Extract the [X, Y] coordinate from the center of the cell holding the provided text.  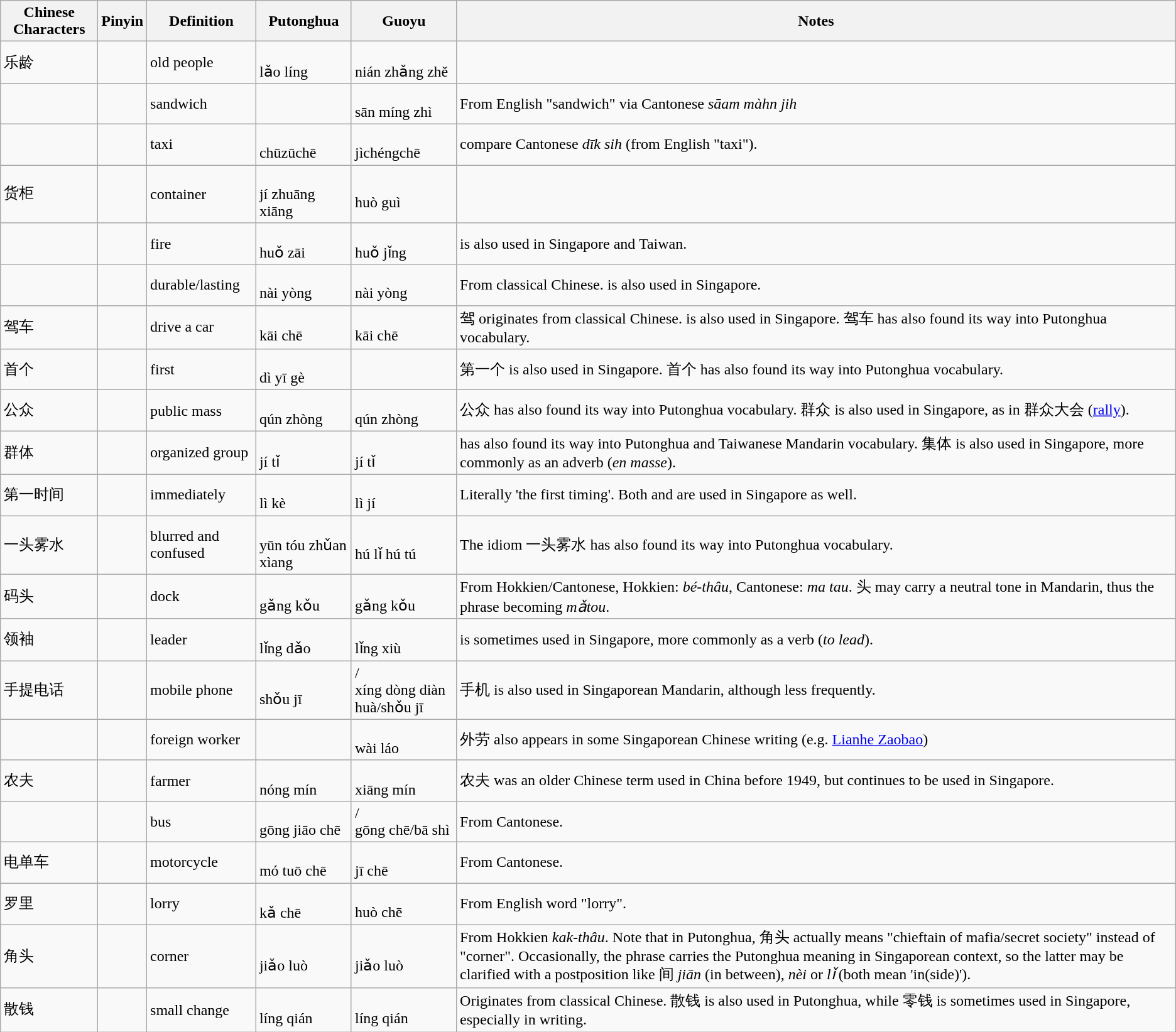
第一时间 [49, 495]
领袖 [49, 639]
gōng jiāo chē [303, 822]
lǐng dǎo [303, 639]
foreign worker [202, 740]
wài láo [403, 740]
sandwich [202, 103]
compare Cantonese dīk sih (from English "taxi"). [817, 144]
leader [202, 639]
corner [202, 956]
Pinyin [122, 21]
durable/lasting [202, 285]
mobile phone [202, 690]
mó tuō chē [303, 862]
Notes [817, 21]
organized group [202, 453]
huǒ zāi [303, 244]
农夫 [49, 780]
Guoyu [403, 21]
手提电话 [49, 690]
jí zhuāng xiāng [303, 193]
blurred and confused [202, 545]
jī chē [403, 862]
drive a car [202, 327]
From English word "lorry". [817, 904]
From English "sandwich" via Cantonese sāam màhn jih [817, 103]
码头 [49, 597]
驾 originates from classical Chinese. is also used in Singapore. 驾车 has also found its way into Putonghua vocabulary. [817, 327]
lì jí [403, 495]
公众 [49, 411]
角头 [49, 956]
lì kè [303, 495]
Literally 'the first timing'. Both and are used in Singapore as well. [817, 495]
乐龄 [49, 63]
first [202, 369]
nóng mín [303, 780]
xiāng mín [403, 780]
huò guì [403, 193]
农夫 was an older Chinese term used in China before 1949, but continues to be used in Singapore. [817, 780]
lǐng xiù [403, 639]
驾车 [49, 327]
第一个 is also used in Singapore. 首个 has also found its way into Putonghua vocabulary. [817, 369]
is also used in Singapore and Taiwan. [817, 244]
huò chē [403, 904]
lorry [202, 904]
lǎo líng [303, 63]
From Hokkien/Cantonese, Hokkien: bé-thâu, Cantonese: ma tau. 头 may carry a neutral tone in Mandarin, thus the phrase becoming mǎtou. [817, 597]
taxi [202, 144]
Definition [202, 21]
has also found its way into Putonghua and Taiwanese Mandarin vocabulary. 集体 is also used in Singapore, more commonly as an adverb (en masse). [817, 453]
farmer [202, 780]
群体 [49, 453]
/gōng chē/bā shì [403, 822]
motorcycle [202, 862]
Putonghua [303, 21]
货柜 [49, 193]
jìchéngchē [403, 144]
公众 has also found its way into Putonghua vocabulary. 群众 is also used in Singapore, as in 群众大会 (rally). [817, 411]
Chinese Characters [49, 21]
container [202, 193]
Originates from classical Chinese. 散钱 is also used in Putonghua, while 零钱 is sometimes used in Singapore, especially in writing. [817, 1010]
dock [202, 597]
nián zhǎng zhě [403, 63]
The idiom 一头雾水 has also found its way into Putonghua vocabulary. [817, 545]
首个 [49, 369]
/xíng dòng diàn huà/shǒu jī [403, 690]
From classical Chinese. is also used in Singapore. [817, 285]
hú lǐ hú tú [403, 545]
一头雾水 [49, 545]
huǒ jǐng [403, 244]
is sometimes used in Singapore, more commonly as a verb (to lead). [817, 639]
chūzūchē [303, 144]
shǒu jī [303, 690]
sān míng zhì [403, 103]
散钱 [49, 1010]
手机 is also used in Singaporean Mandarin, although less frequently. [817, 690]
public mass [202, 411]
small change [202, 1010]
电单车 [49, 862]
old people [202, 63]
yūn tóu zhǔan xìang [303, 545]
罗里 [49, 904]
immediately [202, 495]
dì yī gè [303, 369]
fire [202, 244]
外劳 also appears in some Singaporean Chinese writing (e.g. Lianhe Zaobao) [817, 740]
kǎ chē [303, 904]
bus [202, 822]
